Search for the cell housing the specified text and yield its (X, Y) center coordinate. 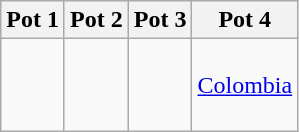
Pot 1 (33, 20)
Pot 3 (160, 20)
Pot 2 (96, 20)
Colombia (245, 85)
Pot 4 (245, 20)
